From the cell containing the given text, extract its center point as [X, Y] coordinate. 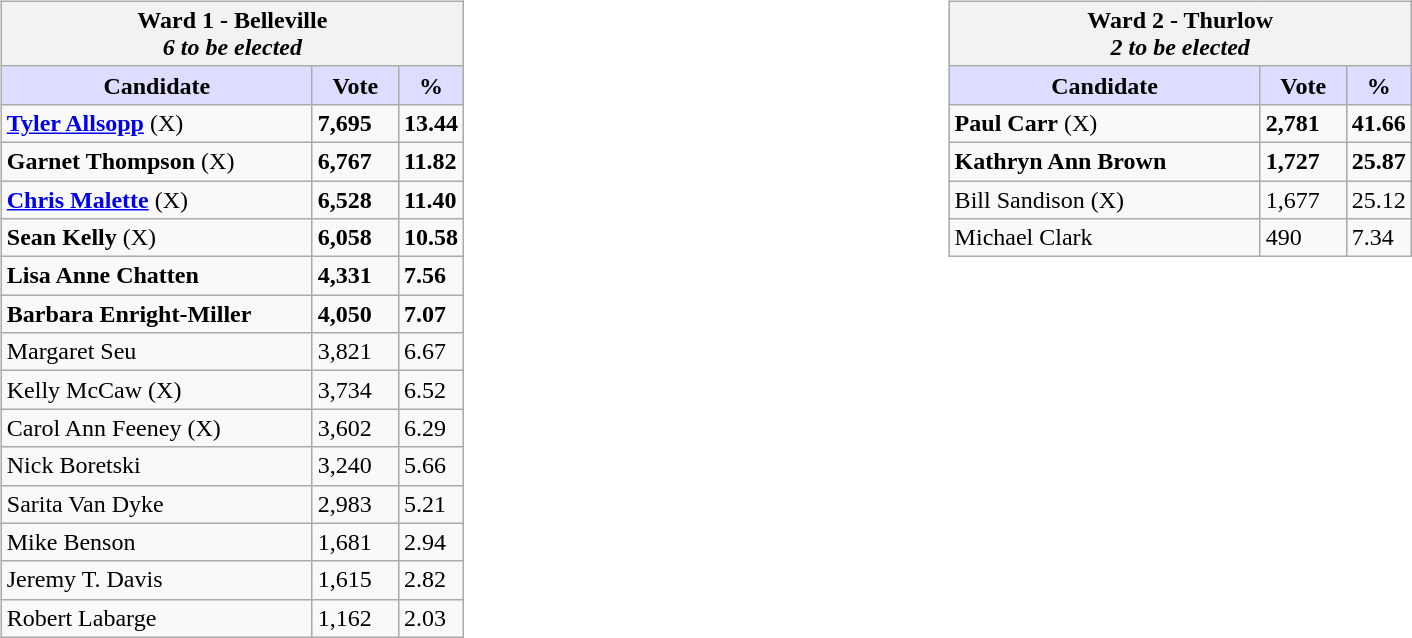
5.66 [430, 466]
5.21 [430, 504]
2.94 [430, 542]
25.87 [1378, 161]
13.44 [430, 123]
Michael Clark [1104, 238]
11.40 [430, 199]
Chris Malette (X) [156, 199]
Mike Benson [156, 542]
Sean Kelly (X) [156, 238]
10.58 [430, 238]
6,767 [355, 161]
6.29 [430, 428]
Tyler Allsopp (X) [156, 123]
Garnet Thompson (X) [156, 161]
Jeremy T. Davis [156, 580]
6.67 [430, 352]
25.12 [1378, 199]
3,821 [355, 352]
Ward 2 - Thurlow 2 to be elected [1180, 34]
1,677 [1303, 199]
3,602 [355, 428]
Carol Ann Feeney (X) [156, 428]
6,058 [355, 238]
2.03 [430, 618]
7.56 [430, 276]
2.82 [430, 580]
Bill Sandison (X) [1104, 199]
Kathryn Ann Brown [1104, 161]
4,050 [355, 314]
Margaret Seu [156, 352]
4,331 [355, 276]
11.82 [430, 161]
7.34 [1378, 238]
6,528 [355, 199]
490 [1303, 238]
1,615 [355, 580]
41.66 [1378, 123]
1,681 [355, 542]
Robert Labarge [156, 618]
Barbara Enright-Miller [156, 314]
Paul Carr (X) [1104, 123]
7.07 [430, 314]
3,240 [355, 466]
7,695 [355, 123]
1,162 [355, 618]
Lisa Anne Chatten [156, 276]
6.52 [430, 390]
2,983 [355, 504]
3,734 [355, 390]
Sarita Van Dyke [156, 504]
Ward 1 - Belleville 6 to be elected [232, 34]
2,781 [1303, 123]
Nick Boretski [156, 466]
1,727 [1303, 161]
Kelly McCaw (X) [156, 390]
